Search for the cell housing the specified text and yield its [x, y] center coordinate. 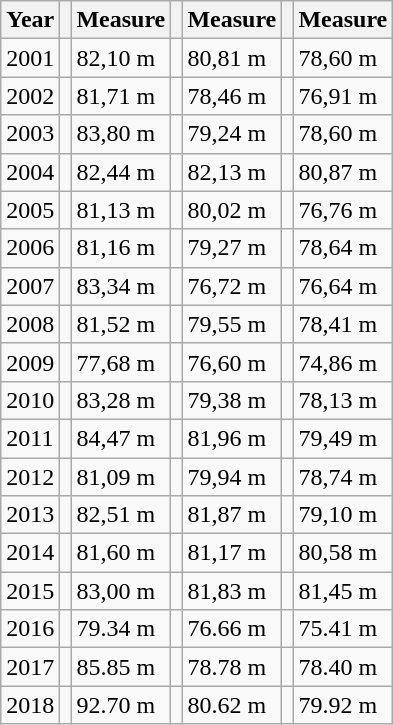
82,13 m [232, 172]
81,52 m [121, 324]
78,74 m [343, 477]
2001 [30, 58]
80,81 m [232, 58]
78,13 m [343, 400]
76,76 m [343, 210]
83,28 m [121, 400]
81,71 m [121, 96]
2010 [30, 400]
83,80 m [121, 134]
82,44 m [121, 172]
83,00 m [121, 591]
2012 [30, 477]
76,60 m [232, 362]
2005 [30, 210]
2011 [30, 438]
79,24 m [232, 134]
77,68 m [121, 362]
81,16 m [121, 248]
81,83 m [232, 591]
81,09 m [121, 477]
76,72 m [232, 286]
2014 [30, 553]
78,46 m [232, 96]
79.92 m [343, 705]
2016 [30, 629]
2017 [30, 667]
78,41 m [343, 324]
80,87 m [343, 172]
83,34 m [121, 286]
92.70 m [121, 705]
76,64 m [343, 286]
78.40 m [343, 667]
2018 [30, 705]
76,91 m [343, 96]
81,87 m [232, 515]
2002 [30, 96]
2003 [30, 134]
80.62 m [232, 705]
2007 [30, 286]
82,51 m [121, 515]
81,45 m [343, 591]
84,47 m [121, 438]
81,60 m [121, 553]
75.41 m [343, 629]
79,55 m [232, 324]
2006 [30, 248]
2013 [30, 515]
74,86 m [343, 362]
79.34 m [121, 629]
79,27 m [232, 248]
Year [30, 20]
78,64 m [343, 248]
79,10 m [343, 515]
2009 [30, 362]
82,10 m [121, 58]
81,13 m [121, 210]
76.66 m [232, 629]
2015 [30, 591]
80,58 m [343, 553]
81,96 m [232, 438]
85.85 m [121, 667]
81,17 m [232, 553]
2004 [30, 172]
79,49 m [343, 438]
2008 [30, 324]
79,38 m [232, 400]
80,02 m [232, 210]
79,94 m [232, 477]
78.78 m [232, 667]
